Detect which cell encompasses the target text, then output its (X, Y) center coordinate. 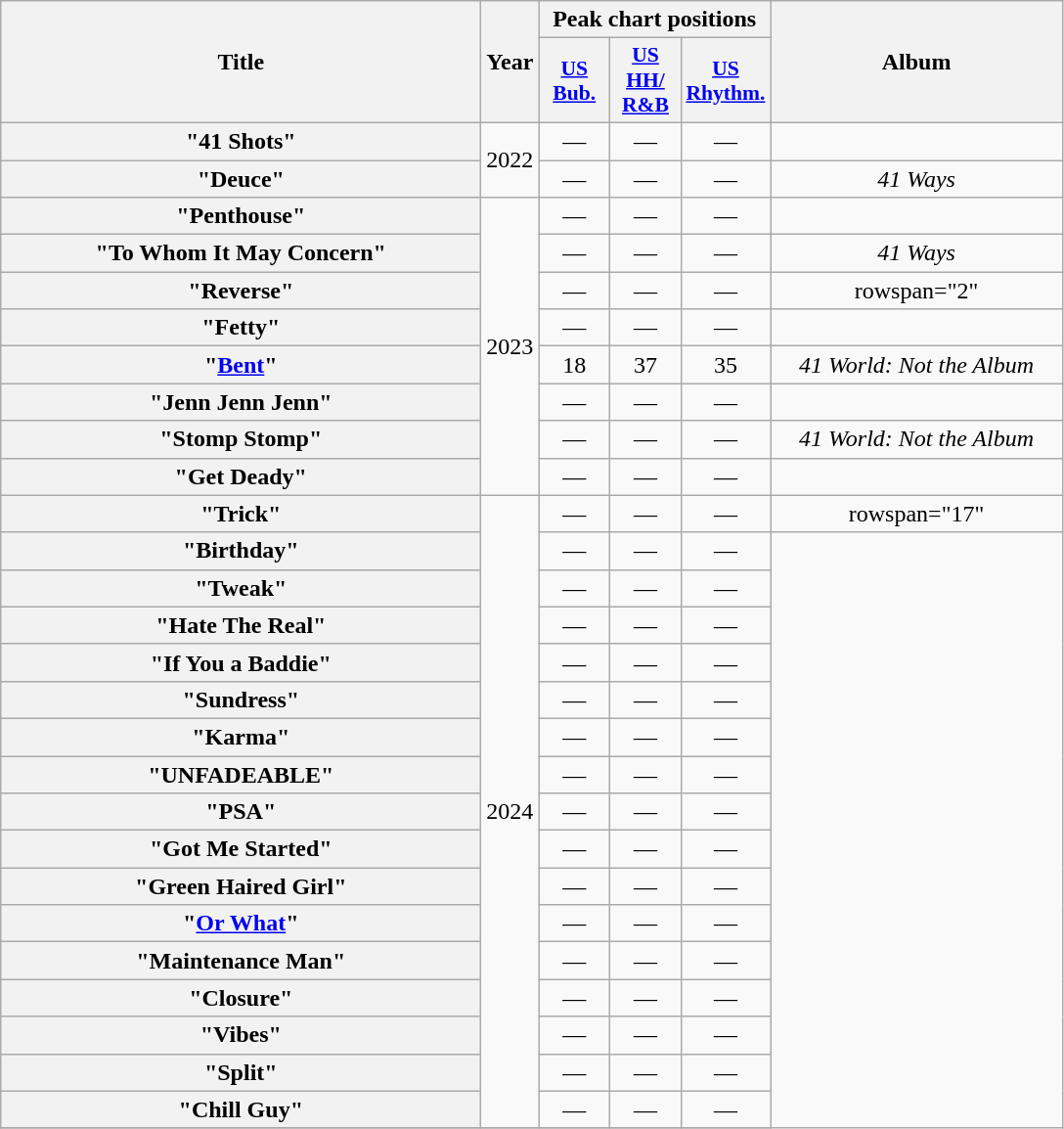
"Got Me Started" (241, 849)
"UNFADEABLE" (241, 774)
USBub. (575, 80)
"Closure" (241, 998)
35 (726, 365)
USRhythm. (726, 80)
"Reverse" (241, 291)
"Chill Guy" (241, 1109)
2022 (510, 159)
"Green Haired Girl" (241, 886)
"41 Shots" (241, 141)
"PSA" (241, 812)
"Sundress" (241, 700)
"Hate The Real" (241, 625)
rowspan="17" (917, 514)
18 (575, 365)
"Get Deady" (241, 476)
"To Whom It May Concern" (241, 253)
USHH/R&B (645, 80)
2023 (510, 346)
"Maintenance Man" (241, 961)
"Penthouse" (241, 216)
Title (241, 63)
2024 (510, 812)
"Stomp Stomp" (241, 439)
Year (510, 63)
"If You a Baddie" (241, 662)
"Karma" (241, 737)
"Tweak" (241, 588)
Peak chart positions (655, 20)
"Trick" (241, 514)
"Deuce" (241, 179)
rowspan="2" (917, 291)
"Or What" (241, 924)
37 (645, 365)
Album (917, 63)
"Jenn Jenn Jenn" (241, 402)
"Bent" (241, 365)
"Fetty" (241, 328)
"Split" (241, 1072)
"Birthday" (241, 551)
"Vibes" (241, 1035)
